Scan for the cell matching the given text and deliver its [x, y] coordinate at center. 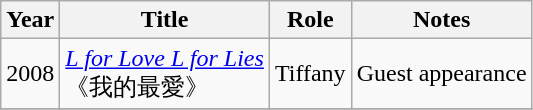
Role [310, 20]
Tiffany [310, 74]
Notes [442, 20]
L for Love L for Lies《我的最愛》 [165, 74]
Title [165, 20]
Guest appearance [442, 74]
Year [30, 20]
2008 [30, 74]
